Return [x, y] of the center of cell containing provided text 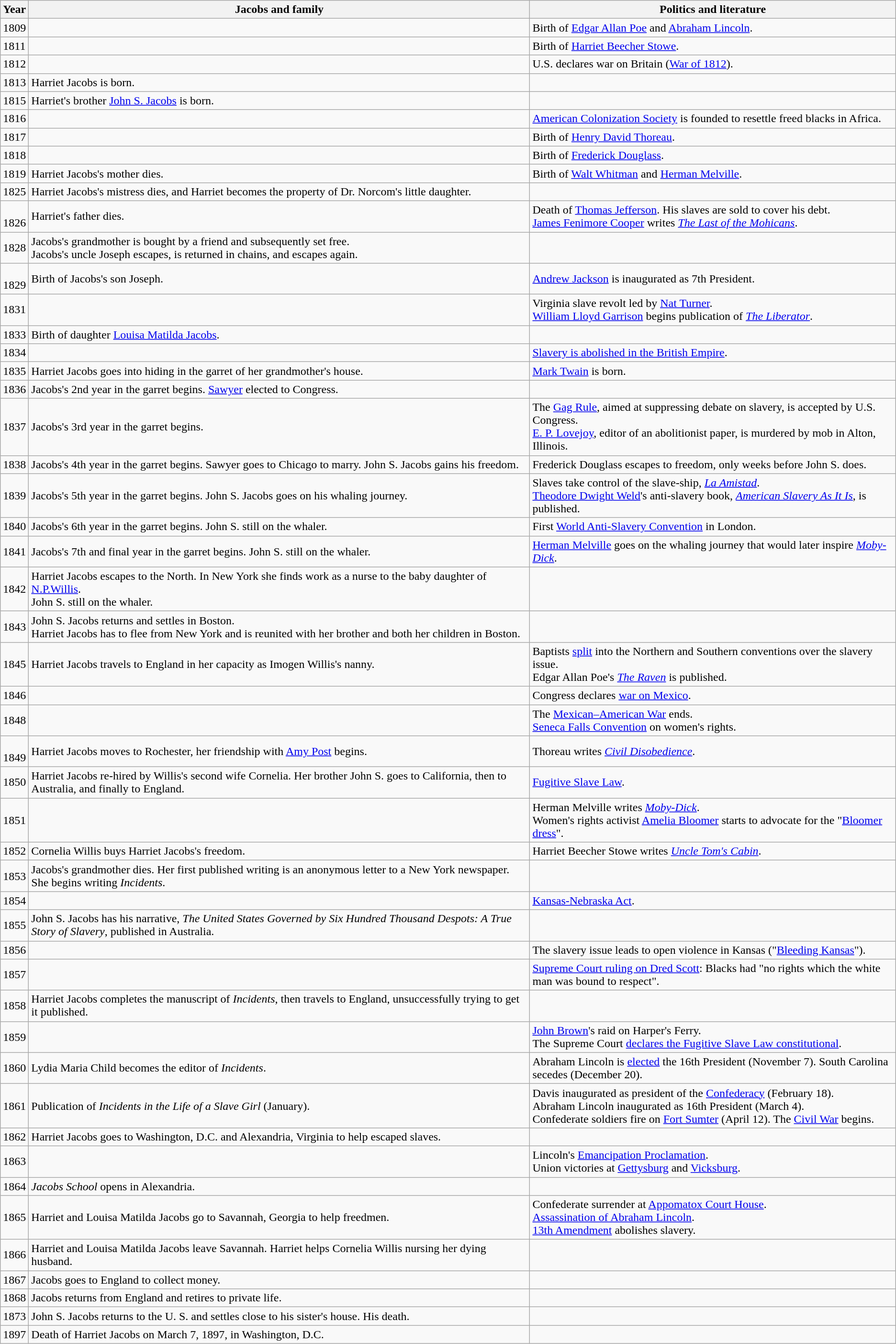
Harriet Jacobs travels to England in her capacity as Imogen Willis's nanny. [280, 664]
1854 [14, 901]
1867 [14, 1280]
1838 [14, 464]
1855 [14, 925]
Slavery is abolished in the British Empire. [713, 353]
1826 [14, 216]
1809 [14, 28]
Jacobs's 5th year in the garret begins. John S. Jacobs goes on his whaling journey. [280, 496]
Year [14, 10]
1897 [14, 1334]
Birth of Walt Whitman and Herman Melville. [713, 173]
Virginia slave revolt led by Nat Turner.William Lloyd Garrison begins publication of The Liberator. [713, 310]
1848 [14, 720]
Harriet Jacobs completes the manuscript of Incidents, then travels to England, unsuccessfully trying to get it published. [280, 1005]
Harriet Jacobs is born. [280, 82]
Harriet and Louisa Matilda Jacobs leave Savannah. Harriet helps Cornelia Willis nursing her dying husband. [280, 1255]
1859 [14, 1037]
1856 [14, 950]
Politics and literature [713, 10]
1864 [14, 1186]
1834 [14, 353]
Birth of Edgar Allan Poe and Abraham Lincoln. [713, 28]
1815 [14, 101]
The Mexican–American War ends.Seneca Falls Convention on women's rights. [713, 720]
1862 [14, 1137]
1865 [14, 1218]
1829 [14, 279]
Birth of Frederick Douglass. [713, 155]
1818 [14, 155]
1817 [14, 137]
1873 [14, 1316]
1868 [14, 1298]
1842 [14, 589]
Jacobs's 4th year in the garret begins. Sawyer goes to Chicago to marry. John S. Jacobs gains his freedom. [280, 464]
Herman Melville goes on the whaling journey that would later inspire Moby-Dick. [713, 552]
Harriet Jacobs goes into hiding in the garret of her grandmother's house. [280, 371]
1843 [14, 626]
Jacobs's 3rd year in the garret begins. [280, 427]
Lydia Maria Child becomes the editor of Incidents. [280, 1068]
Harriet's brother John S. Jacobs is born. [280, 101]
Jacobs's 6th year in the garret begins. John S. still on the whaler. [280, 527]
Confederate surrender at Appomatox Court House.Assassination of Abraham Lincoln.13th Amendment abolishes slavery. [713, 1218]
Jacobs's grandmother dies. Her first published writing is an anonymous letter to a New York newspaper. She begins writing Incidents. [280, 876]
Harriet's father dies. [280, 216]
1812 [14, 64]
American Colonization Society is founded to resettle freed blacks in Africa. [713, 119]
Birth of daughter Louisa Matilda Jacobs. [280, 335]
1858 [14, 1005]
Jacobs's grandmother is bought by a friend and subsequently set free.Jacobs's uncle Joseph escapes, is returned in chains, and escapes again. [280, 247]
Jacobs returns from England and retires to private life. [280, 1298]
U.S. declares war on Britain (War of 1812). [713, 64]
1840 [14, 527]
Kansas-Nebraska Act. [713, 901]
Baptists split into the Northern and Southern conventions over the slavery issue.Edgar Allan Poe's The Raven is published. [713, 664]
Harriet Beecher Stowe writes Uncle Tom's Cabin. [713, 851]
1833 [14, 335]
Jacobs School opens in Alexandria. [280, 1186]
1819 [14, 173]
1845 [14, 664]
Harriet Jacobs moves to Rochester, her friendship with Amy Post begins. [280, 752]
1839 [14, 496]
Birth of Harriet Beecher Stowe. [713, 46]
Lincoln's Emancipation Proclamation.Union victories at Gettysburg and Vicksburg. [713, 1162]
Supreme Court ruling on Dred Scott: Blacks had "no rights which the white man was bound to respect". [713, 975]
Jacobs and family [280, 10]
1861 [14, 1106]
1846 [14, 695]
1828 [14, 247]
John S. Jacobs has his narrative, The United States Governed by Six Hundred Thousand Despots: A True Story of Slavery, published in Australia. [280, 925]
Frederick Douglass escapes to freedom, only weeks before John S. does. [713, 464]
1851 [14, 820]
1860 [14, 1068]
The slavery issue leads to open violence in Kansas ("Bleeding Kansas"). [713, 950]
Mark Twain is born. [713, 371]
1816 [14, 119]
Fugitive Slave Law. [713, 782]
Jacobs's 2nd year in the garret begins. Sawyer elected to Congress. [280, 389]
Andrew Jackson is inaugurated as 7th President. [713, 279]
1836 [14, 389]
Death of Thomas Jefferson. His slaves are sold to cover his debt.James Fenimore Cooper writes The Last of the Mohicans. [713, 216]
Death of Harriet Jacobs on March 7, 1897, in Washington, D.C. [280, 1334]
1825 [14, 192]
1813 [14, 82]
John S. Jacobs returns to the U. S. and settles close to his sister's house. His death. [280, 1316]
1857 [14, 975]
Harriet Jacobs's mistress dies, and Harriet becomes the property of Dr. Norcom's little daughter. [280, 192]
1850 [14, 782]
Harriet and Louisa Matilda Jacobs go to Savannah, Georgia to help freedmen. [280, 1218]
1831 [14, 310]
Slaves take control of the slave-ship, La Amistad.Theodore Dwight Weld's anti-slavery book, American Slavery As It Is, is published. [713, 496]
Jacobs's 7th and final year in the garret begins. John S. still on the whaler. [280, 552]
Birth of Jacobs's son Joseph. [280, 279]
Birth of Henry David Thoreau. [713, 137]
Congress declares war on Mexico. [713, 695]
1849 [14, 752]
Publication of Incidents in the Life of a Slave Girl (January). [280, 1106]
1835 [14, 371]
Harriet Jacobs re-hired by Willis's second wife Cornelia. Her brother John S. goes to California, then to Australia, and finally to England. [280, 782]
Cornelia Willis buys Harriet Jacobs's freedom. [280, 851]
Harriet Jacobs's mother dies. [280, 173]
Abraham Lincoln is elected the 16th President (November 7). South Carolina secedes (December 20). [713, 1068]
Thoreau writes Civil Disobedience. [713, 752]
Harriet Jacobs goes to Washington, D.C. and Alexandria, Virginia to help escaped slaves. [280, 1137]
First World Anti-Slavery Convention in London. [713, 527]
1841 [14, 552]
Harriet Jacobs escapes to the North. In New York she finds work as a nurse to the baby daughter of N.P.Willis.John S. still on the whaler. [280, 589]
1811 [14, 46]
John Brown's raid on Harper's Ferry.The Supreme Court declares the Fugitive Slave Law constitutional. [713, 1037]
Jacobs goes to England to collect money. [280, 1280]
1852 [14, 851]
1863 [14, 1162]
1837 [14, 427]
1853 [14, 876]
1866 [14, 1255]
Herman Melville writes Moby-Dick.Women's rights activist Amelia Bloomer starts to advocate for the "Bloomer dress". [713, 820]
